From the cell containing the given text, extract its center point as (x, y) coordinate. 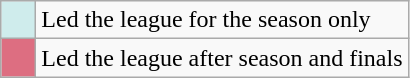
Led the league for the season only (222, 20)
Led the league after season and finals (222, 58)
